Detect which cell encompasses the target text, then output its [X, Y] center coordinate. 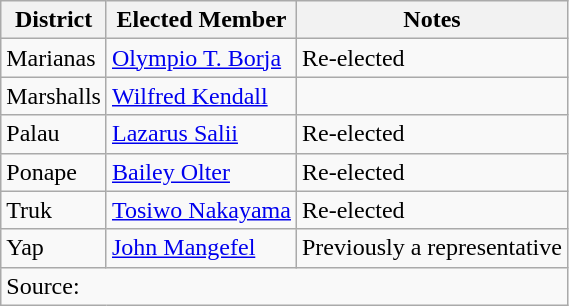
Notes [432, 20]
Previously a representative [432, 248]
Marianas [54, 58]
Lazarus Salii [201, 134]
Elected Member [201, 20]
Source: [284, 286]
Palau [54, 134]
Bailey Olter [201, 172]
Marshalls [54, 96]
Wilfred Kendall [201, 96]
Ponape [54, 172]
Truk [54, 210]
Yap [54, 248]
John Mangefel [201, 248]
Olympio T. Borja [201, 58]
District [54, 20]
Tosiwo Nakayama [201, 210]
